Locate the cell with the specified text and output its (x, y) center coordinate. 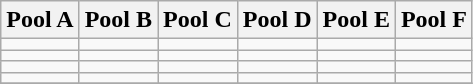
Pool B (118, 20)
Pool F (434, 20)
Pool E (356, 20)
Pool D (277, 20)
Pool A (40, 20)
Pool C (198, 20)
